Scan for the cell matching the given text and deliver its [X, Y] coordinate at center. 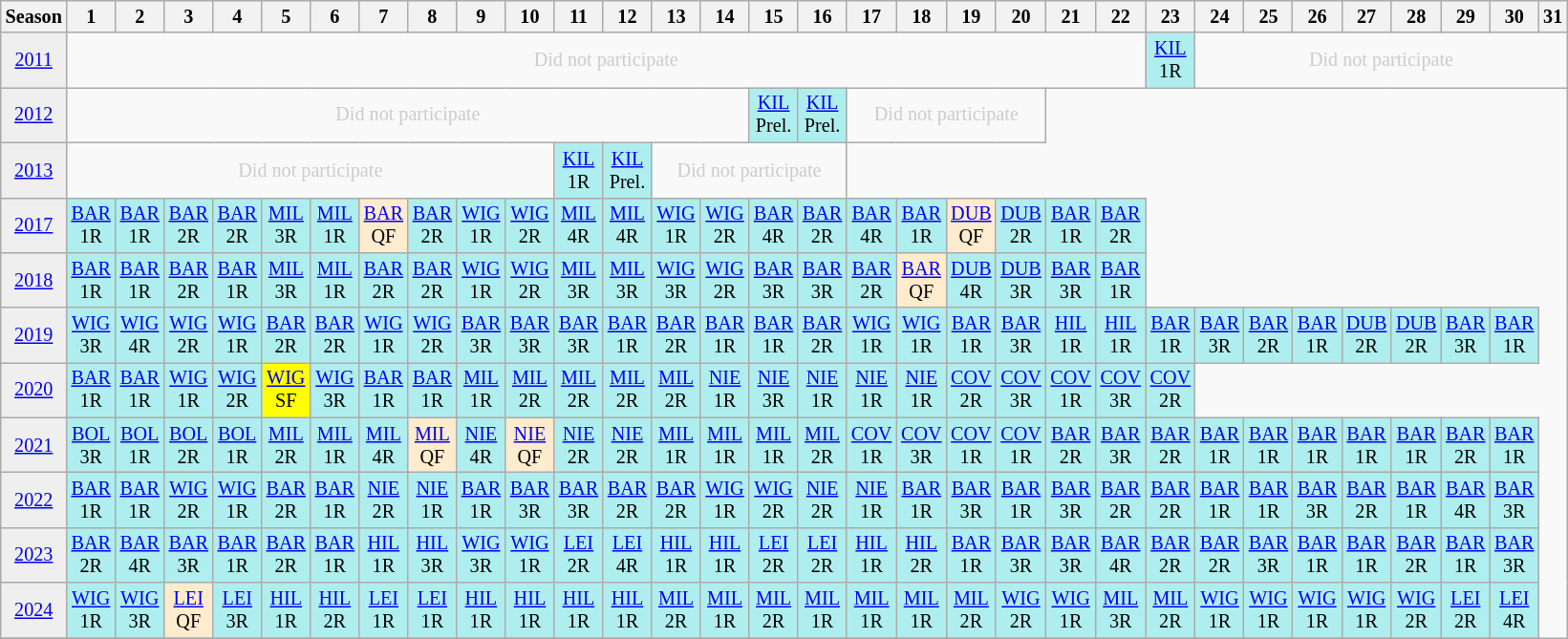
26 [1317, 17]
DUB4R [971, 281]
MILQF [432, 445]
29 [1466, 17]
LEI3R [237, 610]
17 [871, 17]
BOL2R [189, 445]
19 [971, 17]
2017 [34, 225]
6 [334, 17]
20 [1020, 17]
2012 [34, 116]
9 [482, 17]
21 [1071, 17]
2011 [34, 60]
24 [1219, 17]
HIL3R [432, 555]
NIE4R [482, 445]
13 [677, 17]
WIGSF [287, 391]
30 [1514, 17]
14 [724, 17]
8 [432, 17]
18 [921, 17]
23 [1171, 17]
22 [1121, 17]
2023 [34, 555]
NIE3R [774, 391]
31 [1553, 17]
2013 [34, 170]
11 [579, 17]
2019 [34, 335]
12 [627, 17]
LEIQF [189, 610]
7 [384, 17]
10 [529, 17]
2018 [34, 281]
2020 [34, 391]
2024 [34, 610]
DUBQF [971, 225]
2021 [34, 445]
2 [140, 17]
27 [1366, 17]
4 [237, 17]
DUB3R [1020, 281]
28 [1416, 17]
NIEQF [529, 445]
1 [92, 17]
BOL3R [92, 445]
2022 [34, 501]
25 [1269, 17]
5 [287, 17]
16 [822, 17]
WIG4R [140, 335]
3 [189, 17]
Season [34, 17]
15 [774, 17]
